Locate the cell with the specified text and output its [X, Y] center coordinate. 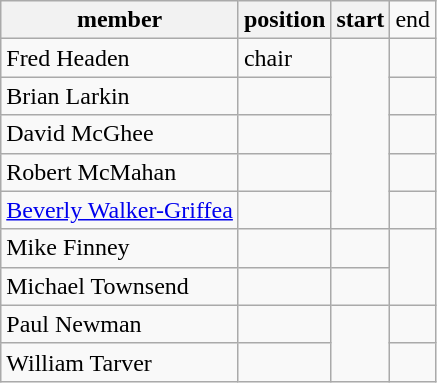
Mike Finney [120, 248]
Michael Townsend [120, 286]
end [413, 20]
Brian Larkin [120, 96]
David McGhee [120, 134]
Beverly Walker-Griffea [120, 210]
position [284, 20]
Fred Headen [120, 58]
Paul Newman [120, 324]
start [360, 20]
Robert McMahan [120, 172]
chair [284, 58]
William Tarver [120, 362]
member [120, 20]
